Find where the given text appears and provide that cell's center as [X, Y] coordinate. 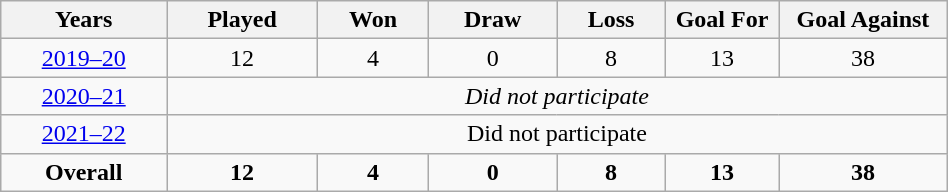
Goal Against [864, 20]
2019–20 [84, 58]
Draw [493, 20]
Years [84, 20]
Played [242, 20]
Overall [84, 172]
Goal For [722, 20]
Loss [611, 20]
2020–21 [84, 96]
2021–22 [84, 134]
Won [374, 20]
